Locate the cell with the specified text and output its [x, y] center coordinate. 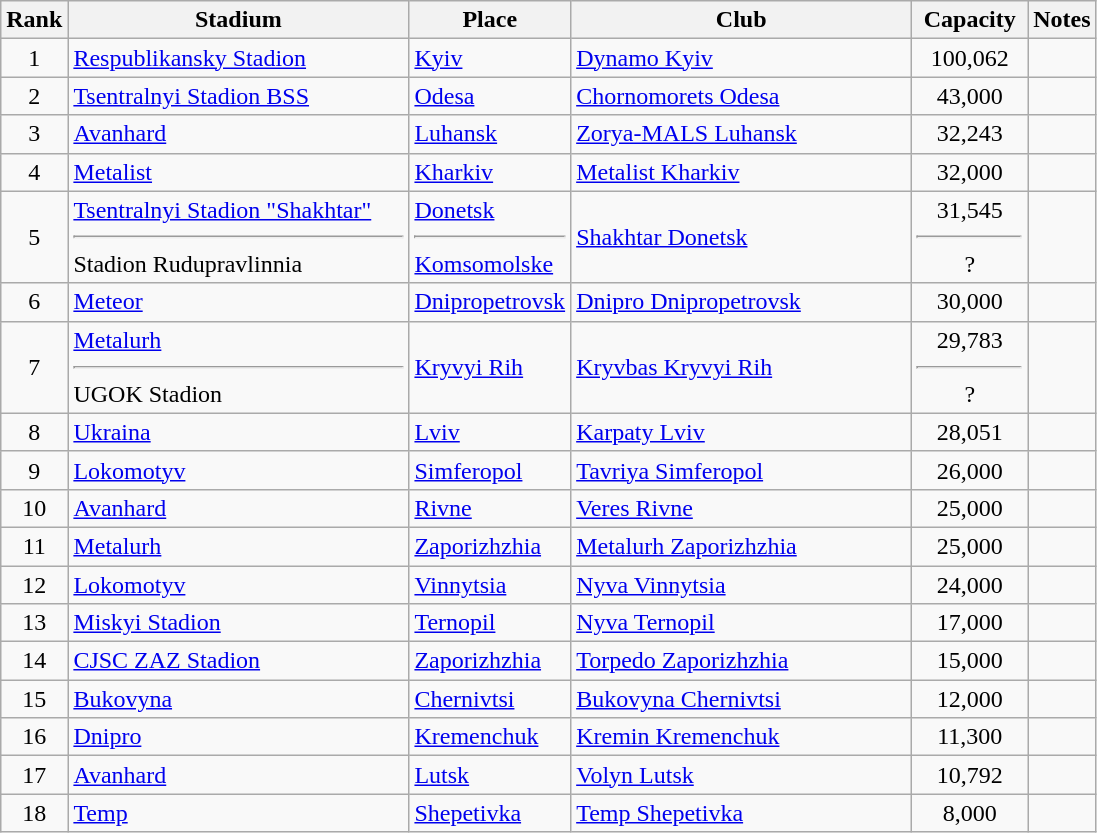
100,062 [970, 58]
16 [34, 737]
11 [34, 546]
Veres Rivne [742, 508]
Luhansk [490, 134]
Chernivtsi [490, 699]
Bukovyna [238, 699]
Nyva Vinnytsia [742, 585]
32,000 [970, 172]
Tavriya Simferopol [742, 470]
Nyva Ternopil [742, 623]
Vinnytsia [490, 585]
Volyn Lutsk [742, 775]
Shepetivka [490, 813]
Tsentralnyi Stadion "Shakhtar"Stadion Rudupravlinnia [238, 237]
Kremenchuk [490, 737]
Kryvyi Rih [490, 367]
28,051 [970, 432]
Club [742, 20]
7 [34, 367]
4 [34, 172]
9 [34, 470]
5 [34, 237]
32,243 [970, 134]
Odesa [490, 96]
13 [34, 623]
Stadium [238, 20]
10 [34, 508]
3 [34, 134]
Shakhtar Donetsk [742, 237]
12,000 [970, 699]
MetalurhUGOK Stadion [238, 367]
Miskyi Stadion [238, 623]
8,000 [970, 813]
10,792 [970, 775]
15,000 [970, 661]
12 [34, 585]
30,000 [970, 302]
Simferopol [490, 470]
Notes [1062, 20]
Metalurh [238, 546]
17,000 [970, 623]
Rank [34, 20]
Lutsk [490, 775]
Tsentralnyi Stadion BSS [238, 96]
Lviv [490, 432]
Rivne [490, 508]
8 [34, 432]
Kyiv [490, 58]
1 [34, 58]
Temp [238, 813]
Zorya-MALS Luhansk [742, 134]
11,300 [970, 737]
Respublikansky Stadion [238, 58]
18 [34, 813]
17 [34, 775]
31,545? [970, 237]
43,000 [970, 96]
Bukovyna Chernivtsi [742, 699]
29,783? [970, 367]
Meteor [238, 302]
Ternopil [490, 623]
Capacity [970, 20]
Temp Shepetivka [742, 813]
Metalurh Zaporizhzhia [742, 546]
CJSC ZAZ Stadion [238, 661]
Dnipro [238, 737]
Chornomorets Odesa [742, 96]
Torpedo Zaporizhzhia [742, 661]
Metalist [238, 172]
2 [34, 96]
DonetskKomsomolske [490, 237]
Dnipropetrovsk [490, 302]
26,000 [970, 470]
Kharkiv [490, 172]
Place [490, 20]
Kryvbas Kryvyi Rih [742, 367]
Karpaty Lviv [742, 432]
15 [34, 699]
14 [34, 661]
6 [34, 302]
24,000 [970, 585]
Metalist Kharkiv [742, 172]
Ukraina [238, 432]
Dnipro Dnipropetrovsk [742, 302]
Kremin Kremenchuk [742, 737]
Dynamo Kyiv [742, 58]
